From the cell containing the given text, extract its center point as (X, Y) coordinate. 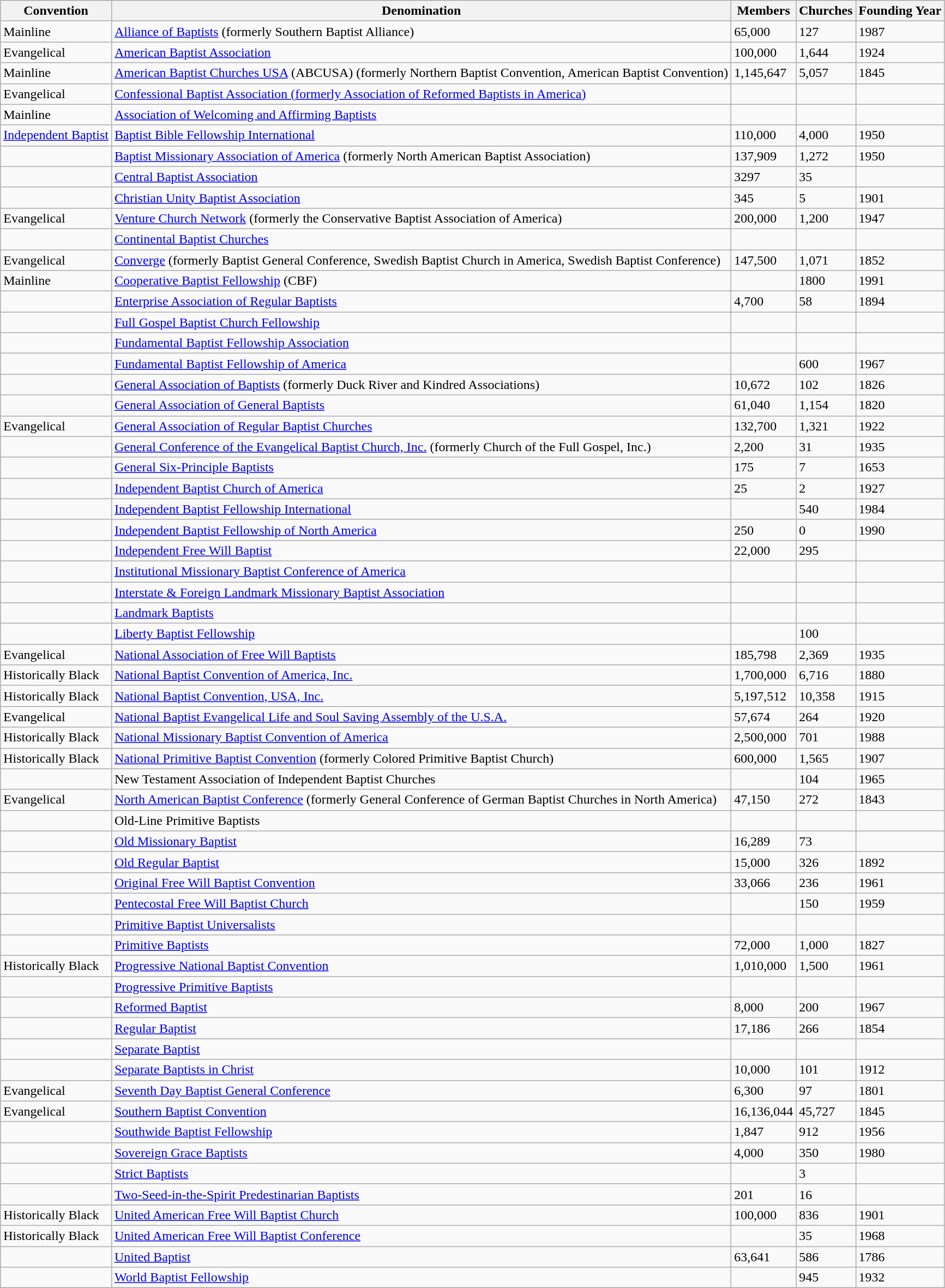
58 (826, 302)
Institutional Missionary Baptist Conference of America (421, 571)
6,300 (763, 1091)
1852 (900, 260)
General Association of Regular Baptist Churches (421, 426)
73 (826, 841)
137,909 (763, 156)
National Baptist Convention, USA, Inc. (421, 696)
1,700,000 (763, 675)
200 (826, 1008)
National Baptist Convention of America, Inc. (421, 675)
326 (826, 862)
1800 (826, 281)
1854 (900, 1028)
8,000 (763, 1008)
Southern Baptist Convention (421, 1111)
100 (826, 634)
1,500 (826, 966)
1,200 (826, 218)
1927 (900, 488)
1653 (900, 468)
Landmark Baptists (421, 613)
4,700 (763, 302)
1987 (900, 32)
1924 (900, 52)
7 (826, 468)
Sovereign Grace Baptists (421, 1153)
General Association of General Baptists (421, 405)
1892 (900, 862)
150 (826, 903)
Converge (formerly Baptist General Conference, Swedish Baptist Church in America, Swedish Baptist Conference) (421, 260)
Venture Church Network (formerly the Conservative Baptist Association of America) (421, 218)
3 (826, 1173)
Enterprise Association of Regular Baptists (421, 302)
97 (826, 1091)
1922 (900, 426)
47,150 (763, 800)
World Baptist Fellowship (421, 1278)
1,154 (826, 405)
1880 (900, 675)
1,145,647 (763, 73)
57,674 (763, 717)
5,057 (826, 73)
185,798 (763, 655)
Central Baptist Association (421, 177)
Old Regular Baptist (421, 862)
Baptist Missionary Association of America (formerly North American Baptist Association) (421, 156)
Fundamental Baptist Fellowship of America (421, 364)
72,000 (763, 945)
236 (826, 883)
1932 (900, 1278)
31 (826, 447)
101 (826, 1070)
General Six-Principle Baptists (421, 468)
National Primitive Baptist Convention (formerly Colored Primitive Baptist Church) (421, 758)
175 (763, 468)
16,136,044 (763, 1111)
Progressive Primitive Baptists (421, 987)
15,000 (763, 862)
2,200 (763, 447)
1843 (900, 800)
Association of Welcoming and Affirming Baptists (421, 115)
Independent Baptist Fellowship of North America (421, 530)
127 (826, 32)
1,000 (826, 945)
250 (763, 530)
61,040 (763, 405)
1956 (900, 1132)
1,847 (763, 1132)
Southwide Baptist Fellowship (421, 1132)
Independent Baptist Fellowship International (421, 509)
22,000 (763, 550)
272 (826, 800)
1,644 (826, 52)
National Missionary Baptist Convention of America (421, 738)
586 (826, 1256)
Original Free Will Baptist Convention (421, 883)
Primitive Baptist Universalists (421, 925)
1947 (900, 218)
16 (826, 1194)
295 (826, 550)
63,641 (763, 1256)
Confessional Baptist Association (formerly Association of Reformed Baptists in America) (421, 94)
1827 (900, 945)
Progressive National Baptist Convention (421, 966)
912 (826, 1132)
33,066 (763, 883)
General Conference of the Evangelical Baptist Church, Inc. (formerly Church of the Full Gospel, Inc.) (421, 447)
Cooperative Baptist Fellowship (CBF) (421, 281)
1,321 (826, 426)
1984 (900, 509)
Fundamental Baptist Fellowship Association (421, 343)
3297 (763, 177)
United American Free Will Baptist Church (421, 1215)
Strict Baptists (421, 1173)
540 (826, 509)
2,500,000 (763, 738)
1965 (900, 779)
Founding Year (900, 11)
1959 (900, 903)
National Baptist Evangelical Life and Soul Saving Assembly of the U.S.A. (421, 717)
Two-Seed-in-the-Spirit Predestinarian Baptists (421, 1194)
1,272 (826, 156)
Seventh Day Baptist General Conference (421, 1091)
United Baptist (421, 1256)
Baptist Bible Fellowship International (421, 135)
Continental Baptist Churches (421, 239)
Alliance of Baptists (formerly Southern Baptist Alliance) (421, 32)
45,727 (826, 1111)
104 (826, 779)
147,500 (763, 260)
600 (826, 364)
10,000 (763, 1070)
1980 (900, 1153)
345 (763, 197)
New Testament Association of Independent Baptist Churches (421, 779)
Churches (826, 11)
701 (826, 738)
201 (763, 1194)
United American Free Will Baptist Conference (421, 1236)
17,186 (763, 1028)
North American Baptist Conference (formerly General Conference of German Baptist Churches in North America) (421, 800)
General Association of Baptists (formerly Duck River and Kindred Associations) (421, 385)
Independent Free Will Baptist (421, 550)
Independent Baptist (56, 135)
1786 (900, 1256)
1912 (900, 1070)
1907 (900, 758)
25 (763, 488)
Christian Unity Baptist Association (421, 197)
132,700 (763, 426)
1,565 (826, 758)
65,000 (763, 32)
Convention (56, 11)
1,010,000 (763, 966)
Denomination (421, 11)
Primitive Baptists (421, 945)
836 (826, 1215)
5,197,512 (763, 696)
1,071 (826, 260)
Independent Baptist Church of America (421, 488)
945 (826, 1278)
American Baptist Association (421, 52)
2,369 (826, 655)
0 (826, 530)
10,358 (826, 696)
266 (826, 1028)
1920 (900, 717)
102 (826, 385)
Separate Baptists in Christ (421, 1070)
1915 (900, 696)
Pentecostal Free Will Baptist Church (421, 903)
Reformed Baptist (421, 1008)
1988 (900, 738)
1968 (900, 1236)
National Association of Free Will Baptists (421, 655)
Interstate & Foreign Landmark Missionary Baptist Association (421, 592)
5 (826, 197)
200,000 (763, 218)
American Baptist Churches USA (ABCUSA) (formerly Northern Baptist Convention, American Baptist Convention) (421, 73)
264 (826, 717)
110,000 (763, 135)
1991 (900, 281)
600,000 (763, 758)
Members (763, 11)
Full Gospel Baptist Church Fellowship (421, 322)
Liberty Baptist Fellowship (421, 634)
10,672 (763, 385)
1990 (900, 530)
Old-Line Primitive Baptists (421, 820)
Old Missionary Baptist (421, 841)
1820 (900, 405)
350 (826, 1153)
1826 (900, 385)
Regular Baptist (421, 1028)
1801 (900, 1091)
6,716 (826, 675)
Separate Baptist (421, 1049)
2 (826, 488)
16,289 (763, 841)
1894 (900, 302)
